Capture the cell that displays the provided text and extract its [X, Y] central coordinate. 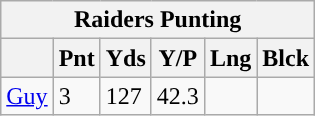
42.3 [178, 96]
Blck [286, 58]
Yds [126, 58]
Pnt [76, 58]
Guy [27, 96]
Lng [230, 58]
Y/P [178, 58]
3 [76, 96]
127 [126, 96]
Raiders Punting [158, 20]
